Determine the (X, Y) coordinate at the center of the cell enclosing the given text.  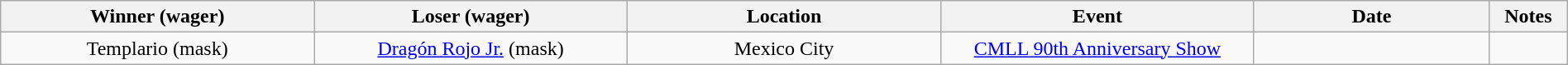
Templario (mask) (157, 48)
Date (1371, 17)
Mexico City (784, 48)
Dragón Rojo Jr. (mask) (471, 48)
CMLL 90th Anniversary Show (1097, 48)
Event (1097, 17)
Winner (wager) (157, 17)
Loser (wager) (471, 17)
Notes (1528, 17)
Location (784, 17)
